Provide the (X, Y) coordinate of the cell's center where the given text is located.  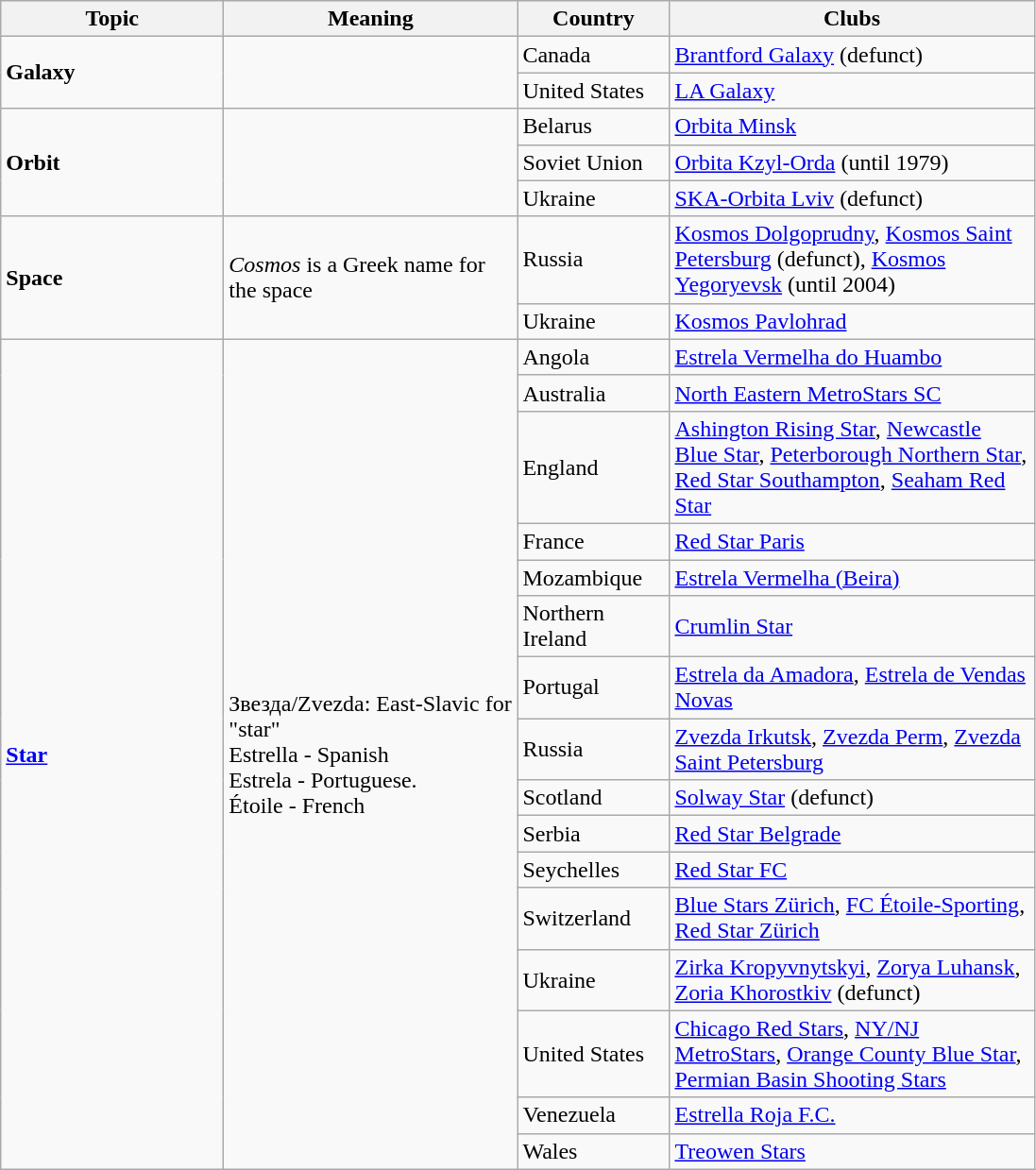
Ashington Rising Star, Newcastle Blue Star, Peterborough Northern Star, Red Star Southampton, Seaham Red Star (852, 466)
Space (112, 278)
Red Star FC (852, 870)
Red Star Paris (852, 541)
Canada (593, 55)
England (593, 466)
Red Star Belgrade (852, 834)
Orbit (112, 162)
Scotland (593, 798)
Estrella Roja F.C. (852, 1115)
Chicago Red Stars, NY/NJ MetroStars, Orange County Blue Star, Permian Basin Shooting Stars (852, 1054)
Topic (112, 19)
Zvezda Irkutsk, Zvezda Perm, Zvezda Saint Petersburg (852, 750)
Brantford Galaxy (defunct) (852, 55)
Soviet Union (593, 162)
LA Galaxy (852, 91)
Venezuela (593, 1115)
Kosmos Pavlohrad (852, 321)
Australia (593, 393)
Orbita Minsk (852, 127)
Galaxy (112, 73)
Wales (593, 1151)
Country (593, 19)
Estrela da Amadora, Estrela de Vendas Novas (852, 687)
Cosmos is a Greek name for the space (370, 278)
Meaning (370, 19)
Звезда/Zvezda: East-Slavic for "star"Estrella - SpanishEstrela - Portuguese.Étoile - French (370, 754)
Serbia (593, 834)
Kosmos Dolgoprudny, Kosmos Saint Petersburg (defunct), Kosmos Yegoryevsk (until 2004) (852, 260)
Solway Star (defunct) (852, 798)
France (593, 541)
Switzerland (593, 918)
North Eastern MetroStars SC (852, 393)
Portugal (593, 687)
Clubs (852, 19)
Treowen Stars (852, 1151)
Angola (593, 357)
SKA-Orbita Lviv (defunct) (852, 198)
Zirka Kropyvnytskyi, Zorya Luhansk, Zoria Khorostkiv (defunct) (852, 980)
Belarus (593, 127)
Seychelles (593, 870)
Estrela Vermelha (Beira) (852, 577)
Blue Stars Zürich, FC Étoile-Sporting, Red Star Zürich (852, 918)
Crumlin Star (852, 627)
Northern Ireland (593, 627)
Orbita Kzyl-Orda (until 1979) (852, 162)
Star (112, 754)
Estrela Vermelha do Huambo (852, 357)
Mozambique (593, 577)
